Pinpoint the cell where the given text exists, returning its [x, y] midpoint coordinate. 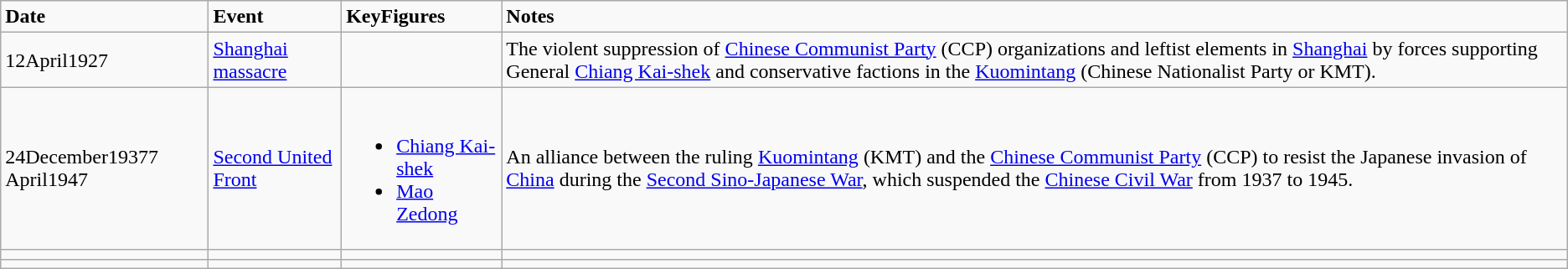
12April1927 [105, 60]
Second United Front [275, 168]
Date [105, 17]
Shanghai massacre [275, 60]
Chiang Kai-shekMao Zedong [422, 168]
24December19377 April1947 [105, 168]
Notes [1034, 17]
Event [275, 17]
KeyFigures [422, 17]
